Scan for the cell matching the given text and deliver its [X, Y] coordinate at center. 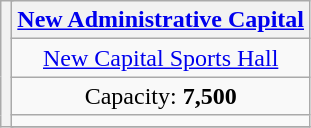
New Administrative Capital [161, 20]
New Capital Sports Hall [161, 58]
Capacity: 7,500 [161, 96]
